For the text-containing cell, return its midpoint in (x, y) coordinate format. 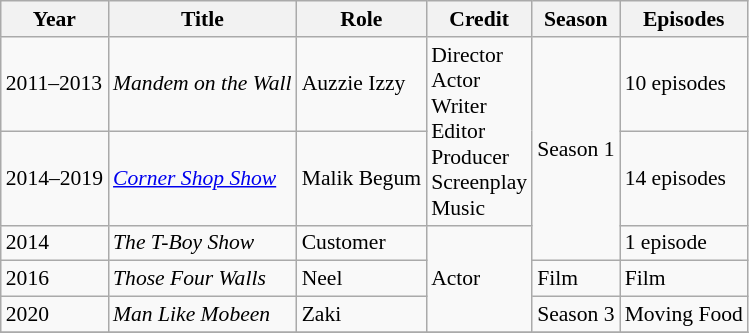
2020 (54, 315)
Episodes (684, 19)
The T-Boy Show (202, 243)
2011–2013 (54, 84)
Season (576, 19)
Role (362, 19)
1 episode (684, 243)
Auzzie Izzy (362, 84)
Corner Shop Show (202, 178)
Season 1 (576, 149)
Those Four Walls (202, 279)
14 episodes (684, 178)
Customer (362, 243)
Mandem on the Wall (202, 84)
Credit (479, 19)
Actor (479, 278)
Man Like Mobeen (202, 315)
Title (202, 19)
10 episodes (684, 84)
Malik Begum (362, 178)
Season 3 (576, 315)
Neel (362, 279)
Zaki (362, 315)
DirectorActorWriterEditorProducerScreenplayMusic (479, 132)
Moving Food (684, 315)
2014–2019 (54, 178)
Year (54, 19)
2014 (54, 243)
2016 (54, 279)
